Provide the (x, y) coordinate of the cell's center where the given text is located.  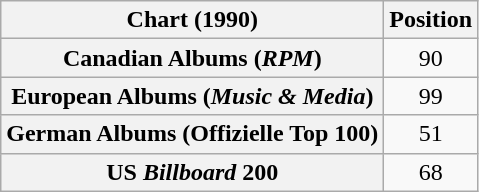
US Billboard 200 (192, 172)
European Albums (Music & Media) (192, 96)
Position (431, 20)
99 (431, 96)
51 (431, 134)
Chart (1990) (192, 20)
90 (431, 58)
68 (431, 172)
Canadian Albums (RPM) (192, 58)
German Albums (Offizielle Top 100) (192, 134)
